Return [X, Y] of the center of cell containing provided text 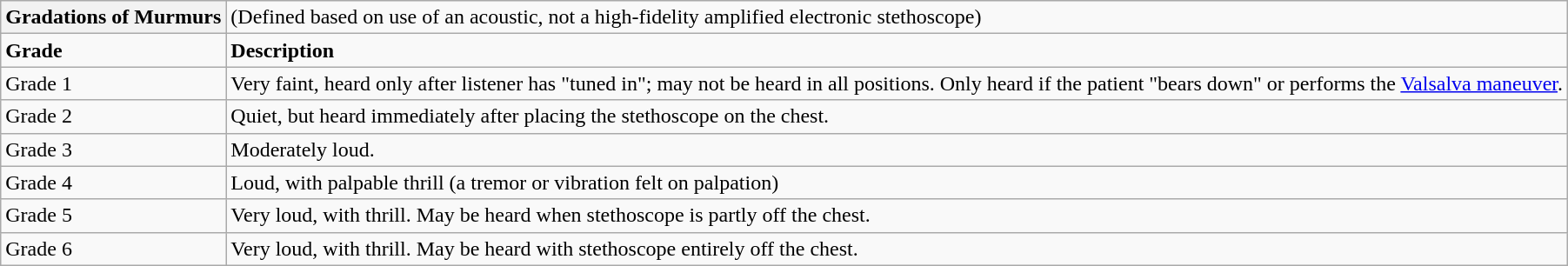
Grade 6 [113, 249]
Loud, with palpable thrill (a tremor or vibration felt on palpation) [897, 183]
Grade 4 [113, 183]
Grade 1 [113, 83]
Description [897, 50]
Grade 2 [113, 116]
Very loud, with thrill. May be heard when stethoscope is partly off the chest. [897, 216]
Quiet, but heard immediately after placing the stethoscope on the chest. [897, 116]
Grade 3 [113, 150]
Gradations of Murmurs [113, 17]
(Defined based on use of an acoustic, not a high-fidelity amplified electronic stethoscope) [897, 17]
Very loud, with thrill. May be heard with stethoscope entirely off the chest. [897, 249]
Moderately loud. [897, 150]
Grade [113, 50]
Grade 5 [113, 216]
